Determine the [X, Y] coordinate at the center of the cell enclosing the given text.  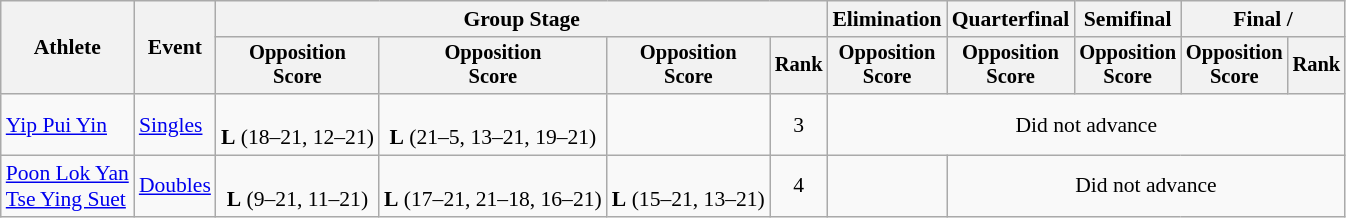
Athlete [68, 48]
L (9–21, 11–21) [298, 186]
L (21–5, 13–21, 19–21) [493, 124]
Yip Pui Yin [68, 124]
Final / [1263, 19]
Singles [175, 124]
3 [799, 124]
Semifinal [1128, 19]
Event [175, 48]
L (17–21, 21–18, 16–21) [493, 186]
Poon Lok YanTse Ying Suet [68, 186]
Quarterfinal [1011, 19]
L (18–21, 12–21) [298, 124]
Elimination [886, 19]
Group Stage [522, 19]
Doubles [175, 186]
L (15–21, 13–21) [688, 186]
4 [799, 186]
